Provide the [X, Y] coordinate of the cell's center where the given text is located.  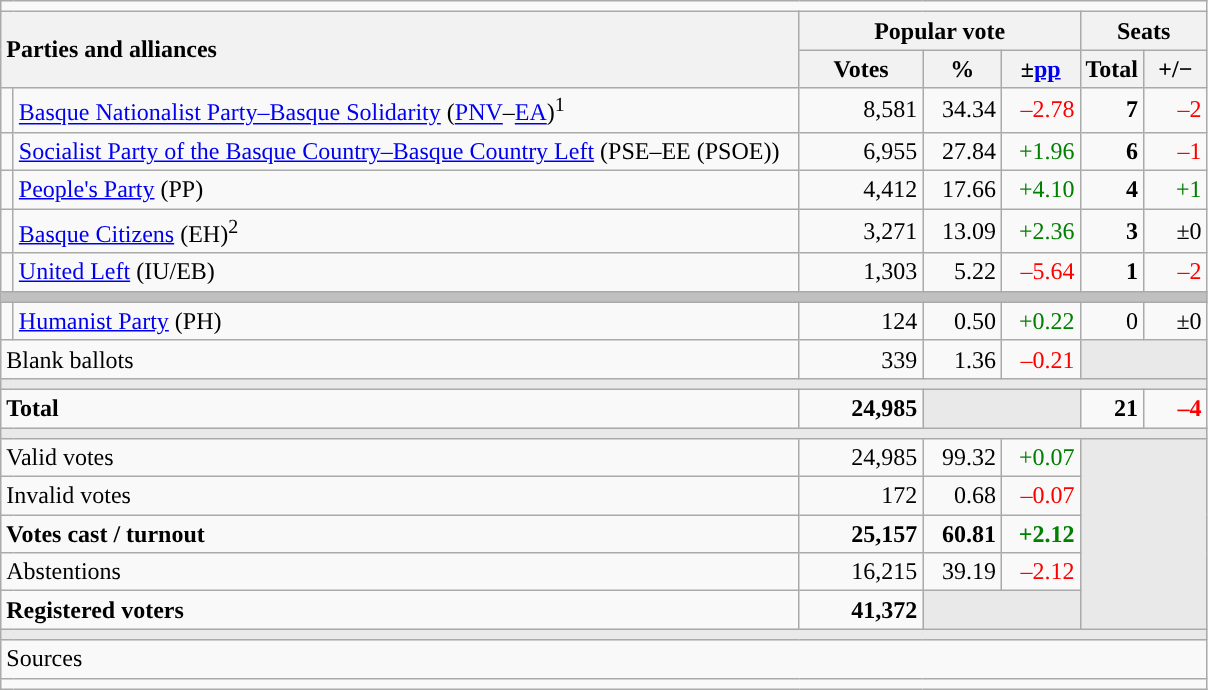
124 [861, 321]
Basque Nationalist Party–Basque Solidarity (PNV–EA)1 [406, 110]
25,157 [861, 534]
–0.07 [1040, 496]
60.81 [962, 534]
People's Party (PP) [406, 190]
–2.12 [1040, 572]
339 [861, 359]
1.36 [962, 359]
Votes [861, 69]
17.66 [962, 190]
7 [1112, 110]
Seats [1144, 31]
Socialist Party of the Basque Country–Basque Country Left (PSE–EE (PSOE)) [406, 151]
172 [861, 496]
39.19 [962, 572]
6,955 [861, 151]
13.09 [962, 232]
1,303 [861, 272]
+/− [1176, 69]
+0.22 [1040, 321]
0 [1112, 321]
27.84 [962, 151]
+0.07 [1040, 458]
+2.36 [1040, 232]
Basque Citizens (EH)2 [406, 232]
Invalid votes [400, 496]
% [962, 69]
34.34 [962, 110]
Blank ballots [400, 359]
United Left (IU/EB) [406, 272]
+4.10 [1040, 190]
21 [1112, 408]
99.32 [962, 458]
+2.12 [1040, 534]
±pp [1040, 69]
–0.21 [1040, 359]
–5.64 [1040, 272]
+1 [1176, 190]
–2.78 [1040, 110]
Popular vote [940, 31]
Registered voters [400, 610]
1 [1112, 272]
–4 [1176, 408]
3 [1112, 232]
0.68 [962, 496]
+1.96 [1040, 151]
Humanist Party (PH) [406, 321]
4,412 [861, 190]
41,372 [861, 610]
3,271 [861, 232]
–1 [1176, 151]
Votes cast / turnout [400, 534]
6 [1112, 151]
0.50 [962, 321]
4 [1112, 190]
Parties and alliances [400, 50]
5.22 [962, 272]
Abstentions [400, 572]
Sources [604, 659]
8,581 [861, 110]
Valid votes [400, 458]
16,215 [861, 572]
